Identify which cell holds the provided text, then report its [X, Y] central coordinate. 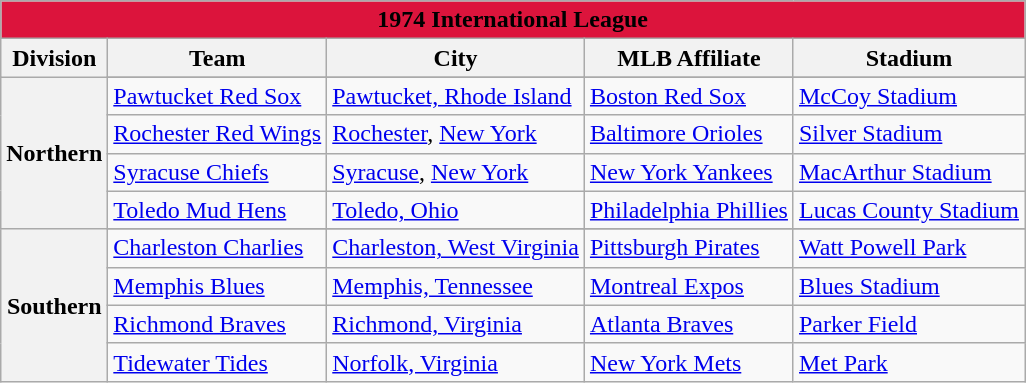
Pawtucket, Rhode Island [456, 96]
Richmond Braves [218, 324]
Watt Powell Park [908, 248]
Lucas County Stadium [908, 210]
City [456, 58]
Philadelphia Phillies [688, 210]
MacArthur Stadium [908, 172]
Norfolk, Virginia [456, 362]
New York Yankees [688, 172]
Montreal Expos [688, 286]
Syracuse, New York [456, 172]
Atlanta Braves [688, 324]
Richmond, Virginia [456, 324]
Charleston Charlies [218, 248]
Southern [54, 305]
Boston Red Sox [688, 96]
1974 International League [513, 20]
Blues Stadium [908, 286]
Memphis Blues [218, 286]
Toledo Mud Hens [218, 210]
Stadium [908, 58]
New York Mets [688, 362]
Met Park [908, 362]
Division [54, 58]
Tidewater Tides [218, 362]
Rochester Red Wings [218, 134]
Charleston, West Virginia [456, 248]
Parker Field [908, 324]
Pittsburgh Pirates [688, 248]
Northern [54, 153]
Silver Stadium [908, 134]
Syracuse Chiefs [218, 172]
Baltimore Orioles [688, 134]
Toledo, Ohio [456, 210]
Pawtucket Red Sox [218, 96]
Memphis, Tennessee [456, 286]
Rochester, New York [456, 134]
McCoy Stadium [908, 96]
Team [218, 58]
MLB Affiliate [688, 58]
